Pinpoint the cell where the given text exists, returning its (x, y) midpoint coordinate. 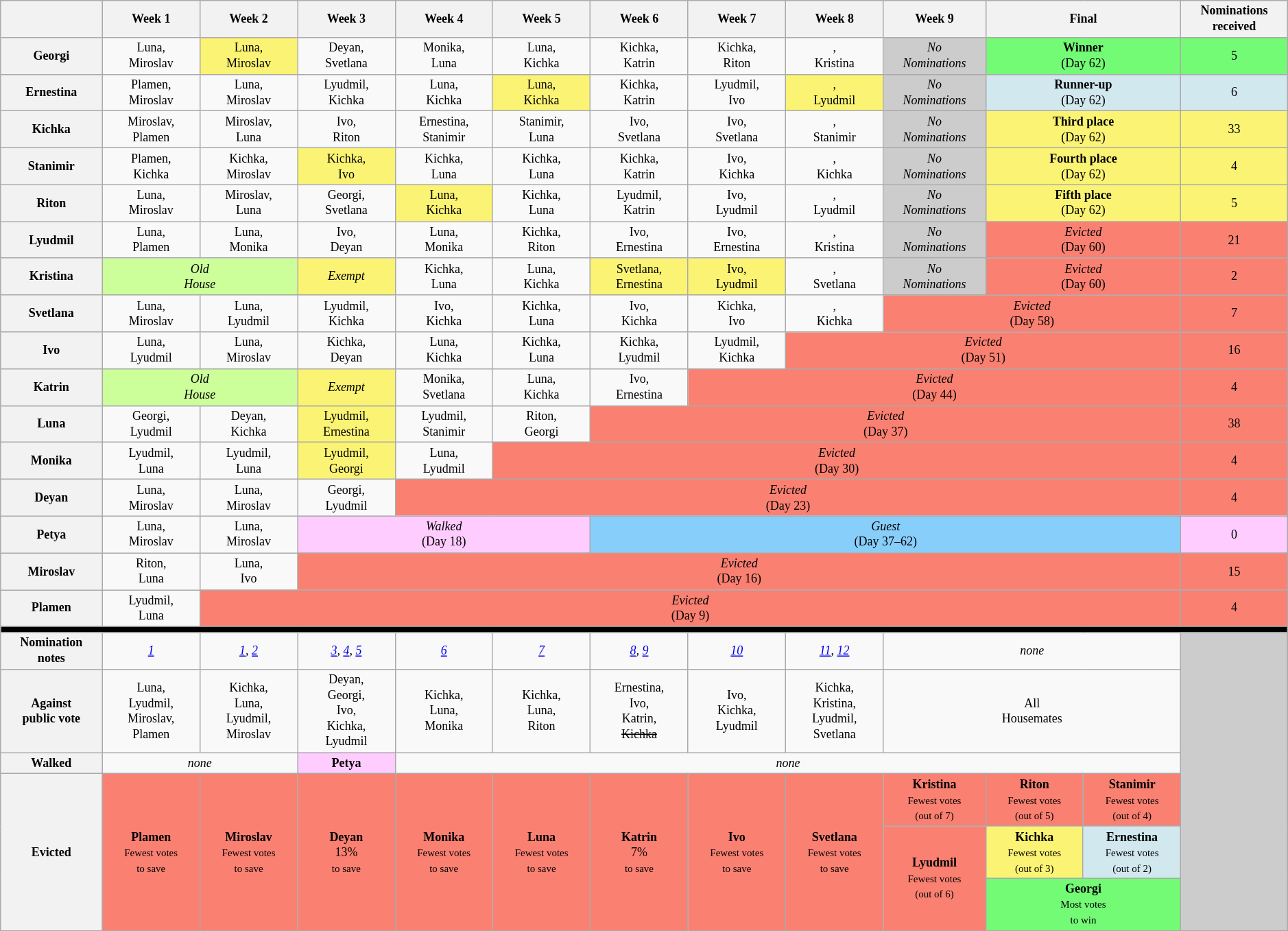
Deyan,Georgi,Ivo,Kichka,Lyudmil (346, 711)
,Svetlana (835, 276)
Lyudmil,Katrin (639, 203)
Week 8 (835, 19)
Georgi,Svetlana (346, 203)
Fifth place(Day 62) (1084, 203)
Week 3 (346, 19)
,Stanimir (835, 130)
Ivo,Deyan (346, 240)
Guest(Day 37–62) (886, 534)
Katrin7%to save (639, 852)
Luna,Lyudmil,Miroslav,Plamen (151, 711)
15 (1235, 571)
21 (1235, 240)
11, 12 (835, 651)
Luna (51, 424)
1 (151, 651)
Ivo (51, 351)
Svetlana,Ernestina (639, 276)
Kichka,Luna,Monika (444, 711)
Monika (51, 461)
Riton (51, 203)
Kristina (51, 276)
Third place(Day 62) (1084, 130)
Monika,Luna (444, 56)
Kichka,Miroslav (248, 166)
Final (1084, 19)
Ivo,Kichka,Lyudmil (737, 711)
PlamenFewest votesto save (151, 852)
LyudmilFewest votes(out of 6) (934, 878)
Riton,Georgi (541, 424)
Svetlana (51, 314)
10 (737, 651)
IvoFewest votesto save (737, 852)
Evicted(Day 44) (934, 387)
2 (1235, 276)
Nominationnotes (51, 651)
LunaFewest votesto save (541, 852)
Evicted(Day 23) (788, 497)
3, 4, 5 (346, 651)
Deyan,Kichka (248, 424)
ErnestinaFewest votes(out of 2) (1132, 852)
Lyudmil,Ivo (737, 93)
Ernestina,Stanimir (444, 130)
Week 5 (541, 19)
Evicted(Day 9) (690, 609)
Stanimir (51, 166)
Week 4 (444, 19)
Riton,Luna (151, 571)
Week 6 (639, 19)
Deyan,Svetlana (346, 56)
Georgi (51, 56)
Plamen (51, 609)
Runner-up(Day 62) (1084, 93)
Stanimir,Luna (541, 130)
Luna,Ivo (248, 571)
Evicted(Day 58) (1032, 314)
Winner(Day 62) (1084, 56)
RitonFewest votes(out of 5) (1034, 800)
StanimirFewest votes(out of 4) (1132, 800)
Kichka,Deyan (346, 351)
MiroslavFewest votesto save (248, 852)
Kichka,Kristina,Lyudmil,Svetlana (835, 711)
33 (1235, 130)
Walked(Day 18) (444, 534)
Katrin (51, 387)
Deyan (51, 497)
0 (1235, 534)
Lyudmil,Ernestina (346, 424)
Evicted(Day 16) (739, 571)
GeorgiMost votesto win (1084, 904)
Evicted(Day 51) (983, 351)
Ernestina,Ivo,Katrin,Kichka (639, 711)
Evicted(Day 30) (837, 461)
SvetlanaFewest votesto save (835, 852)
Evicted(Day 37) (886, 424)
Plamen,Miroslav (151, 93)
Kichka,Lyudmil (639, 351)
Lyudmil,Georgi (346, 461)
1, 2 (248, 651)
MonikaFewest votesto save (444, 852)
Walked (51, 763)
Luna,Plamen (151, 240)
Week 1 (151, 19)
Deyan13%to save (346, 852)
8, 9 (639, 651)
16 (1235, 351)
Miroslav (51, 571)
AllHousemates (1032, 711)
Miroslav,Plamen (151, 130)
KichkaFewest votes(out of 3) (1034, 852)
38 (1235, 424)
Ernestina (51, 93)
KristinaFewest votes(out of 7) (934, 800)
Againstpublic vote (51, 711)
Nominationsreceived (1235, 19)
Plamen,Kichka (151, 166)
Kichka,Luna,Riton (541, 711)
Week 7 (737, 19)
Lyudmil (51, 240)
Kichka,Luna,Lyudmil,Miroslav (248, 711)
Kichka (51, 130)
Week 2 (248, 19)
Fourth place(Day 62) (1084, 166)
Lyudmil,Stanimir (444, 424)
Monika,Svetlana (444, 387)
Week 9 (934, 19)
Ivo,Riton (346, 130)
Evicted (51, 852)
